Search for the cell housing the specified text and yield its (x, y) center coordinate. 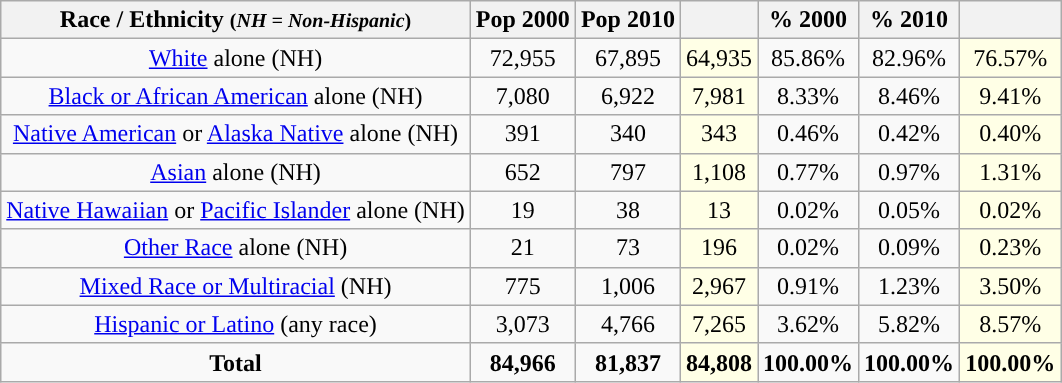
0.97% (910, 172)
8.33% (808, 96)
7,265 (718, 324)
67,895 (628, 58)
0.46% (808, 134)
7,080 (522, 96)
1.31% (1010, 172)
Black or African American alone (NH) (236, 96)
391 (522, 134)
0.40% (1010, 134)
85.86% (808, 58)
2,967 (718, 286)
Pop 2010 (628, 20)
0.77% (808, 172)
Pop 2000 (522, 20)
0.42% (910, 134)
8.57% (1010, 324)
1.23% (910, 286)
1,108 (718, 172)
White alone (NH) (236, 58)
0.09% (910, 248)
73 (628, 248)
343 (718, 134)
84,808 (718, 362)
82.96% (910, 58)
76.57% (1010, 58)
Asian alone (NH) (236, 172)
196 (718, 248)
4,766 (628, 324)
38 (628, 210)
1,006 (628, 286)
% 2010 (910, 20)
340 (628, 134)
652 (522, 172)
64,935 (718, 58)
Mixed Race or Multiracial (NH) (236, 286)
0.23% (1010, 248)
Native Hawaiian or Pacific Islander alone (NH) (236, 210)
5.82% (910, 324)
84,966 (522, 362)
8.46% (910, 96)
6,922 (628, 96)
Other Race alone (NH) (236, 248)
Race / Ethnicity (NH = Non-Hispanic) (236, 20)
13 (718, 210)
21 (522, 248)
0.05% (910, 210)
9.41% (1010, 96)
3.62% (808, 324)
3,073 (522, 324)
19 (522, 210)
% 2000 (808, 20)
Hispanic or Latino (any race) (236, 324)
81,837 (628, 362)
3.50% (1010, 286)
7,981 (718, 96)
Total (236, 362)
797 (628, 172)
775 (522, 286)
0.91% (808, 286)
Native American or Alaska Native alone (NH) (236, 134)
72,955 (522, 58)
